Search for the cell housing the specified text and yield its (x, y) center coordinate. 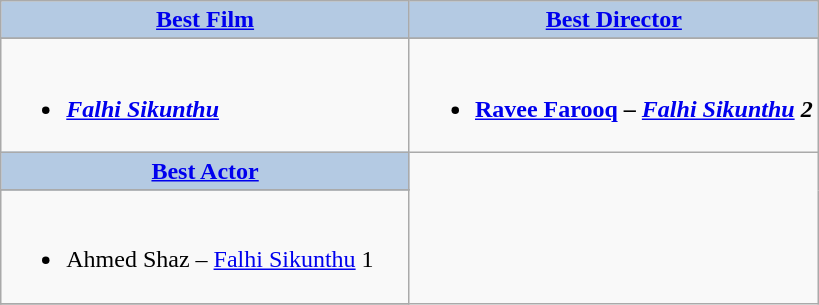
Ahmed Shaz – Falhi Sikunthu 1 (206, 246)
Best Actor (206, 171)
Ravee Farooq – Falhi Sikunthu 2 (614, 96)
Falhi Sikunthu (206, 96)
Best Film (206, 20)
Best Director (614, 20)
